Scan for the cell matching the given text and deliver its (X, Y) coordinate at center. 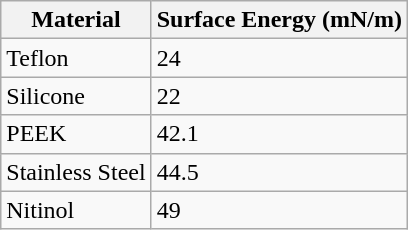
24 (279, 58)
Silicone (76, 96)
PEEK (76, 134)
22 (279, 96)
Surface Energy (mN/m) (279, 20)
Teflon (76, 58)
Stainless Steel (76, 172)
Nitinol (76, 210)
42.1 (279, 134)
Material (76, 20)
44.5 (279, 172)
49 (279, 210)
